Determine the (x, y) coordinate at the center of the cell enclosing the given text.  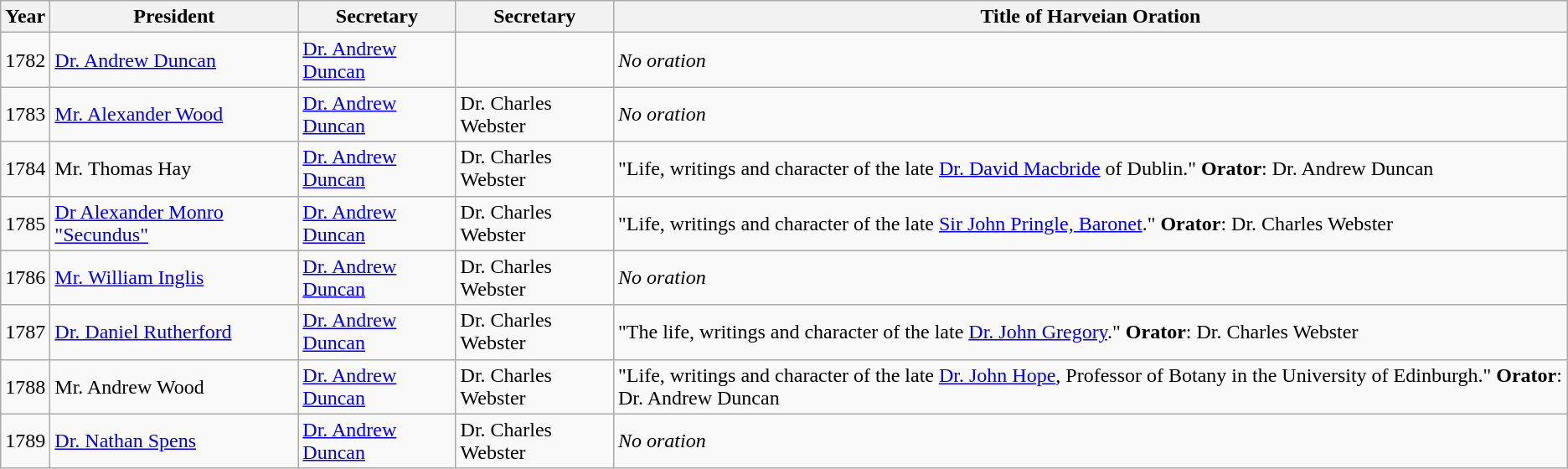
Title of Harveian Oration (1091, 17)
1786 (25, 278)
President (174, 17)
1785 (25, 223)
Mr. Alexander Wood (174, 114)
"Life, writings and character of the late Dr. John Hope, Professor of Botany in the University of Edinburgh." Orator: Dr. Andrew Duncan (1091, 387)
Mr. William Inglis (174, 278)
Dr Alexander Monro "Secundus" (174, 223)
1788 (25, 387)
1783 (25, 114)
Dr. Daniel Rutherford (174, 332)
"Life, writings and character of the late Sir John Pringle, Baronet." Orator: Dr. Charles Webster (1091, 223)
Dr. Nathan Spens (174, 441)
1782 (25, 60)
Mr. Andrew Wood (174, 387)
Year (25, 17)
"Life, writings and character of the late Dr. David Macbride of Dublin." Orator: Dr. Andrew Duncan (1091, 169)
1784 (25, 169)
1787 (25, 332)
Mr. Thomas Hay (174, 169)
1789 (25, 441)
"The life, writings and character of the late Dr. John Gregory." Orator: Dr. Charles Webster (1091, 332)
